Find where the given text appears and provide that cell's center as (x, y) coordinate. 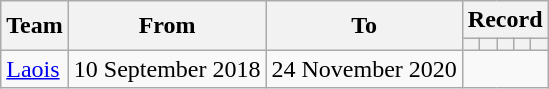
24 November 2020 (364, 69)
To (364, 26)
Team (35, 26)
10 September 2018 (167, 69)
Laois (35, 69)
Record (505, 20)
From (167, 26)
